Output the (X, Y) coordinate of the center of the cell containing the given text.  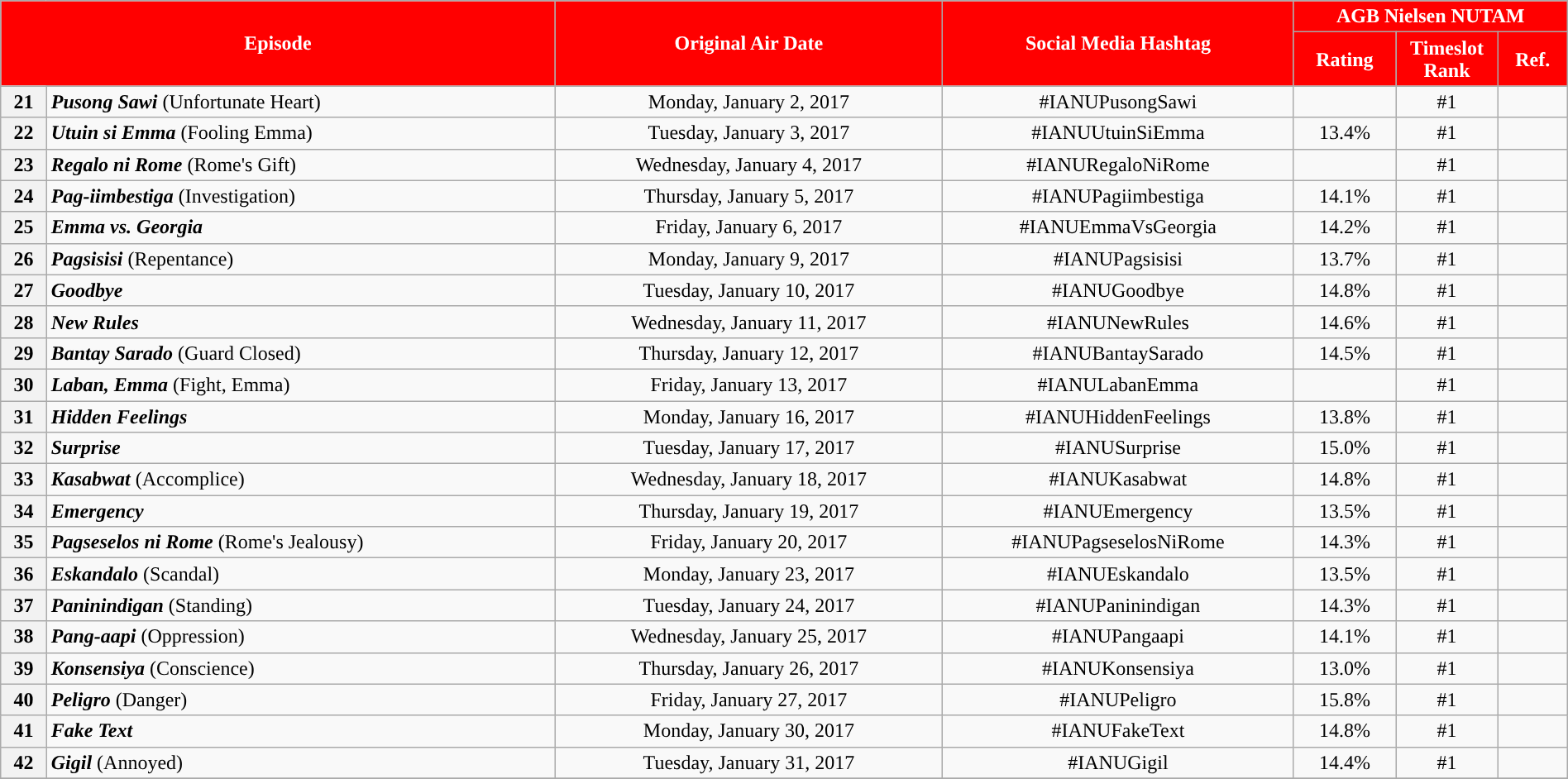
#IANUPangaapi (1118, 637)
39 (23, 668)
Social Media Hashtag (1118, 43)
Tuesday, January 3, 2017 (749, 133)
Kasabwat (Accomplice) (301, 480)
Emergency (301, 511)
Laban, Emma (Fight, Emma) (301, 385)
Surprise (301, 448)
Thursday, January 12, 2017 (749, 353)
Original Air Date (749, 43)
Wednesday, January 4, 2017 (749, 165)
#IANURegaloNiRome (1118, 165)
40 (23, 700)
27 (23, 290)
15.8% (1345, 700)
Eskandalo (Scandal) (301, 574)
#IANUKasabwat (1118, 480)
14.6% (1345, 322)
14.4% (1345, 762)
Thursday, January 19, 2017 (749, 511)
36 (23, 574)
#IANUPagsisisi (1118, 259)
13.4% (1345, 133)
Rating (1345, 60)
42 (23, 762)
13.0% (1345, 668)
#IANUPaninindigan (1118, 605)
Friday, January 27, 2017 (749, 700)
Emma vs. Georgia (301, 227)
Monday, January 16, 2017 (749, 416)
33 (23, 480)
Konsensiya (Conscience) (301, 668)
Pagseselos ni Rome (Rome's Jealousy) (301, 542)
Tuesday, January 10, 2017 (749, 290)
23 (23, 165)
#IANUHiddenFeelings (1118, 416)
Friday, January 20, 2017 (749, 542)
Ref. (1532, 60)
28 (23, 322)
Monday, January 30, 2017 (749, 731)
25 (23, 227)
Fake Text (301, 731)
TimeslotRank (1447, 60)
Pusong Sawi (Unfortunate Heart) (301, 102)
30 (23, 385)
41 (23, 731)
Monday, January 9, 2017 (749, 259)
29 (23, 353)
Monday, January 2, 2017 (749, 102)
Thursday, January 5, 2017 (749, 196)
34 (23, 511)
21 (23, 102)
#IANUBantaySarado (1118, 353)
Tuesday, January 24, 2017 (749, 605)
Wednesday, January 18, 2017 (749, 480)
Pag-iimbestiga (Investigation) (301, 196)
Wednesday, January 25, 2017 (749, 637)
#IANUGoodbye (1118, 290)
38 (23, 637)
26 (23, 259)
Tuesday, January 17, 2017 (749, 448)
AGB Nielsen NUTAM (1431, 17)
#IANUPusongSawi (1118, 102)
Pang-aapi (Oppression) (301, 637)
#IANUKonsensiya (1118, 668)
Episode (278, 43)
14.5% (1345, 353)
#IANUUtuinSiEmma (1118, 133)
Regalo ni Rome (Rome's Gift) (301, 165)
#IANUEskandalo (1118, 574)
Paninindigan (Standing) (301, 605)
13.8% (1345, 416)
Pagsisisi (Repentance) (301, 259)
35 (23, 542)
Wednesday, January 11, 2017 (749, 322)
#IANUEmergency (1118, 511)
Gigil (Annoyed) (301, 762)
#IANUPagseselosNiRome (1118, 542)
37 (23, 605)
Bantay Sarado (Guard Closed) (301, 353)
15.0% (1345, 448)
New Rules (301, 322)
Goodbye (301, 290)
#IANUPeligro (1118, 700)
#IANUSurprise (1118, 448)
13.7% (1345, 259)
31 (23, 416)
Thursday, January 26, 2017 (749, 668)
Monday, January 23, 2017 (749, 574)
Friday, January 13, 2017 (749, 385)
Tuesday, January 31, 2017 (749, 762)
#IANUNewRules (1118, 322)
24 (23, 196)
Friday, January 6, 2017 (749, 227)
32 (23, 448)
Hidden Feelings (301, 416)
#IANUGigil (1118, 762)
#IANUEmmaVsGeorgia (1118, 227)
14.2% (1345, 227)
#IANULabanEmma (1118, 385)
Utuin si Emma (Fooling Emma) (301, 133)
Peligro (Danger) (301, 700)
#IANUFakeText (1118, 731)
22 (23, 133)
#IANUPagiimbestiga (1118, 196)
